Return [x, y] of the center of cell containing provided text 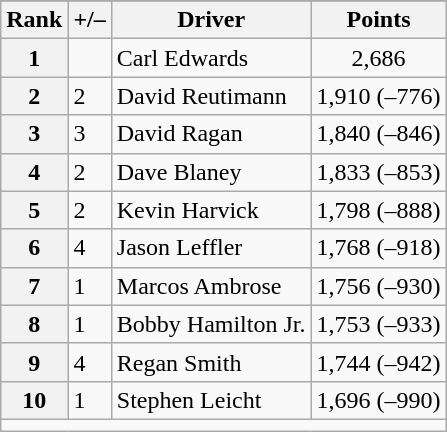
Jason Leffler [211, 248]
Stephen Leicht [211, 400]
1,696 (–990) [378, 400]
1,833 (–853) [378, 172]
1,798 (–888) [378, 210]
Rank [34, 20]
9 [34, 362]
1,840 (–846) [378, 134]
1,910 (–776) [378, 96]
David Reutimann [211, 96]
1,753 (–933) [378, 324]
Driver [211, 20]
Points [378, 20]
Carl Edwards [211, 58]
7 [34, 286]
Marcos Ambrose [211, 286]
8 [34, 324]
Regan Smith [211, 362]
Dave Blaney [211, 172]
Kevin Harvick [211, 210]
Bobby Hamilton Jr. [211, 324]
+/– [90, 20]
6 [34, 248]
David Ragan [211, 134]
1,756 (–930) [378, 286]
5 [34, 210]
2,686 [378, 58]
1,768 (–918) [378, 248]
10 [34, 400]
1,744 (–942) [378, 362]
